Locate the cell with the specified text and output its (x, y) center coordinate. 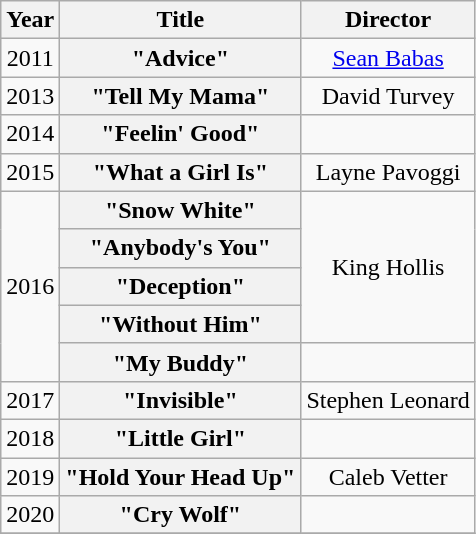
2015 (30, 172)
Caleb Vetter (388, 477)
"Deception" (180, 286)
Director (388, 20)
"Advice" (180, 58)
"My Buddy" (180, 362)
Year (30, 20)
"Little Girl" (180, 438)
Sean Babas (388, 58)
"Feelin' Good" (180, 134)
"Tell My Mama" (180, 96)
David Turvey (388, 96)
2014 (30, 134)
"Without Him" (180, 324)
2011 (30, 58)
Stephen Leonard (388, 400)
2013 (30, 96)
Title (180, 20)
"Anybody's You" (180, 248)
2018 (30, 438)
"Hold Your Head Up" (180, 477)
"Cry Wolf" (180, 515)
Layne Pavoggi (388, 172)
"Snow White" (180, 210)
2019 (30, 477)
2016 (30, 286)
2017 (30, 400)
2020 (30, 515)
King Hollis (388, 267)
"What a Girl Is" (180, 172)
"Invisible" (180, 400)
